Return the [x, y] coordinate for the center point of the cell that contains the specified text.  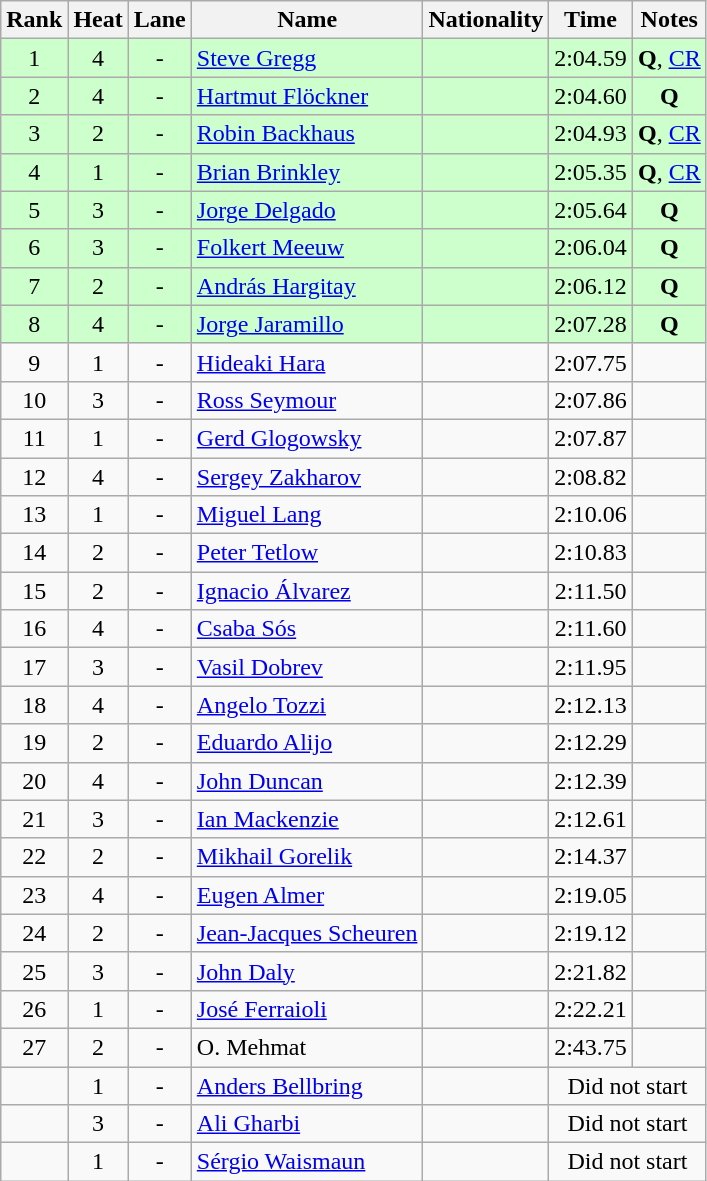
5 [34, 210]
2:11.60 [591, 629]
2:22.21 [591, 1009]
Sergey Zakharov [307, 477]
Ian Mackenzie [307, 819]
15 [34, 591]
24 [34, 933]
O. Mehmat [307, 1047]
9 [34, 362]
23 [34, 895]
2:07.87 [591, 438]
13 [34, 515]
Mikhail Gorelik [307, 857]
25 [34, 971]
John Daly [307, 971]
2:07.75 [591, 362]
27 [34, 1047]
2:04.59 [591, 58]
2:14.37 [591, 857]
2:10.06 [591, 515]
Miguel Lang [307, 515]
2:06.04 [591, 248]
John Duncan [307, 781]
2:08.82 [591, 477]
6 [34, 248]
Brian Brinkley [307, 172]
2:11.50 [591, 591]
12 [34, 477]
Hideaki Hara [307, 362]
18 [34, 705]
7 [34, 286]
2:19.05 [591, 895]
Gerd Glogowsky [307, 438]
8 [34, 324]
Angelo Tozzi [307, 705]
2:12.61 [591, 819]
Rank [34, 20]
Notes [669, 20]
2:19.12 [591, 933]
2:12.39 [591, 781]
22 [34, 857]
2:12.29 [591, 743]
Nationality [486, 20]
Heat [98, 20]
Sérgio Waismaun [307, 1162]
Eugen Almer [307, 895]
16 [34, 629]
Csaba Sós [307, 629]
20 [34, 781]
2:10.83 [591, 553]
Vasil Dobrev [307, 667]
14 [34, 553]
Jorge Jaramillo [307, 324]
Ali Gharbi [307, 1124]
2:06.12 [591, 286]
Folkert Meeuw [307, 248]
17 [34, 667]
Name [307, 20]
Lane [160, 20]
Jorge Delgado [307, 210]
Steve Gregg [307, 58]
26 [34, 1009]
Hartmut Flöckner [307, 96]
Time [591, 20]
Ignacio Álvarez [307, 591]
Ross Seymour [307, 400]
2:12.13 [591, 705]
András Hargitay [307, 286]
21 [34, 819]
2:43.75 [591, 1047]
2:07.86 [591, 400]
José Ferraioli [307, 1009]
2:21.82 [591, 971]
11 [34, 438]
2:11.95 [591, 667]
19 [34, 743]
2:07.28 [591, 324]
Eduardo Alijo [307, 743]
2:04.93 [591, 134]
2:05.64 [591, 210]
10 [34, 400]
Anders Bellbring [307, 1085]
Peter Tetlow [307, 553]
Jean-Jacques Scheuren [307, 933]
2:04.60 [591, 96]
2:05.35 [591, 172]
Robin Backhaus [307, 134]
